Provide the (x, y) coordinate of the cell's center where the given text is located.  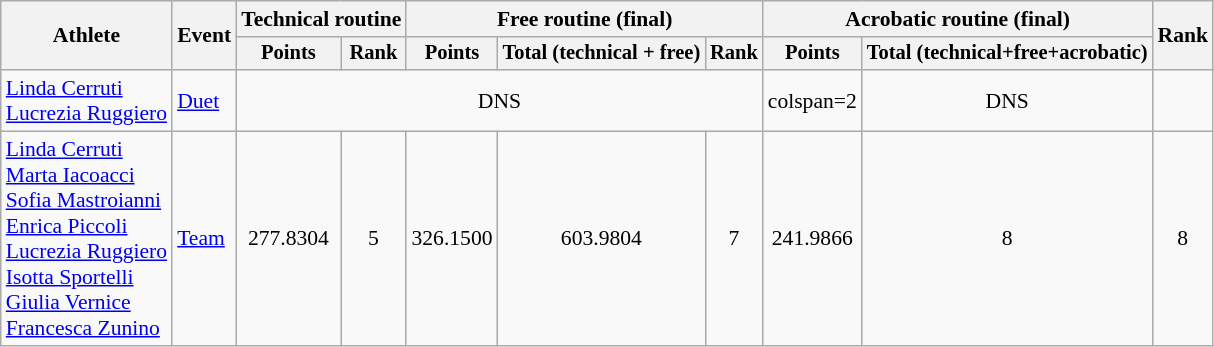
277.8304 (288, 239)
326.1500 (452, 239)
Total (technical+free+acrobatic) (1008, 54)
colspan=2 (812, 100)
7 (734, 239)
Total (technical + free) (602, 54)
Athlete (86, 36)
Linda CerrutiLucrezia Ruggiero (86, 100)
Linda CerrutiMarta IacoacciSofia MastroianniEnrica PiccoliLucrezia RuggieroIsotta SportelliGiulia VerniceFrancesca Zunino (86, 239)
Team (204, 239)
Free routine (final) (584, 19)
5 (373, 239)
603.9804 (602, 239)
Event (204, 36)
241.9866 (812, 239)
Technical routine (321, 19)
Duet (204, 100)
Acrobatic routine (final) (958, 19)
